Capture the cell that displays the provided text and extract its [X, Y] central coordinate. 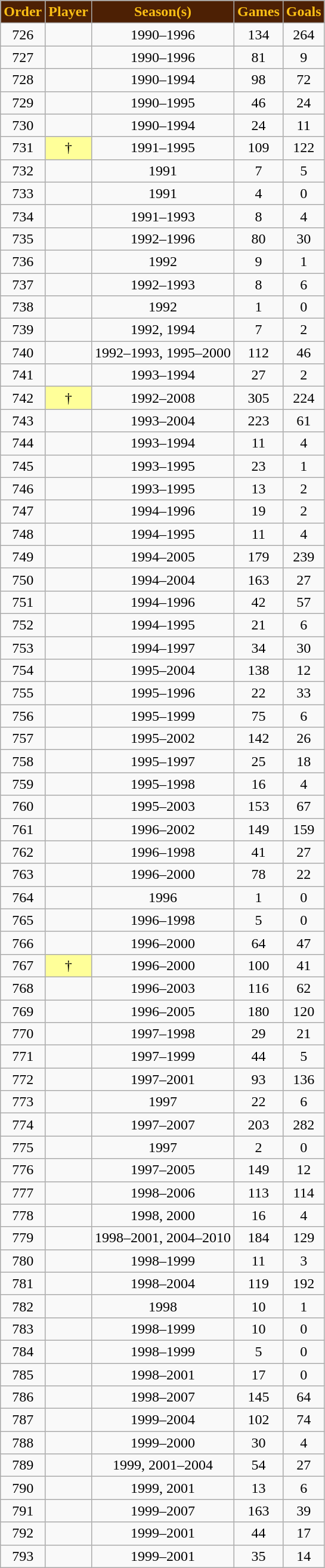
760 [23, 807]
42 [259, 602]
138 [259, 671]
120 [304, 1011]
742 [23, 398]
305 [259, 398]
1998 [162, 1306]
192 [304, 1283]
783 [23, 1329]
75 [259, 716]
179 [259, 557]
74 [304, 1420]
1992–1996 [162, 239]
754 [23, 671]
136 [304, 1079]
788 [23, 1443]
102 [259, 1420]
738 [23, 307]
1995–1997 [162, 761]
1996–2003 [162, 988]
734 [23, 216]
731 [23, 148]
784 [23, 1351]
749 [23, 557]
755 [23, 693]
1997–2001 [162, 1079]
763 [23, 875]
80 [259, 239]
1998–2007 [162, 1397]
741 [23, 375]
767 [23, 965]
25 [259, 761]
1999, 2001 [162, 1488]
735 [23, 239]
282 [304, 1125]
1994–1997 [162, 647]
1995–2003 [162, 807]
748 [23, 534]
39 [304, 1511]
1994–2004 [162, 579]
98 [259, 80]
1995–2002 [162, 739]
1998, 2000 [162, 1215]
134 [259, 35]
119 [259, 1283]
777 [23, 1193]
785 [23, 1374]
1999, 2001–2004 [162, 1465]
1997–2007 [162, 1125]
737 [23, 285]
766 [23, 943]
29 [259, 1034]
203 [259, 1125]
769 [23, 1011]
747 [23, 511]
1995–2004 [162, 671]
264 [304, 35]
1995–1998 [162, 784]
113 [259, 1193]
768 [23, 988]
114 [304, 1193]
1999–2000 [162, 1443]
1991–1995 [162, 148]
1999–2007 [162, 1511]
758 [23, 761]
Games [259, 12]
793 [23, 1556]
746 [23, 489]
780 [23, 1261]
Season(s) [162, 12]
789 [23, 1465]
736 [23, 261]
1998–2001, 2004–2010 [162, 1238]
752 [23, 625]
100 [259, 965]
1994–2005 [162, 557]
81 [259, 57]
23 [259, 466]
1996–2002 [162, 829]
224 [304, 398]
739 [23, 330]
1998–2004 [162, 1283]
109 [259, 148]
727 [23, 57]
223 [259, 421]
1997–2005 [162, 1170]
751 [23, 602]
3 [304, 1261]
116 [259, 988]
78 [259, 875]
732 [23, 171]
1999–2004 [162, 1420]
1992–2008 [162, 398]
733 [23, 193]
72 [304, 80]
782 [23, 1306]
740 [23, 353]
Goals [304, 12]
779 [23, 1238]
122 [304, 148]
1990–1995 [162, 103]
744 [23, 443]
743 [23, 421]
62 [304, 988]
730 [23, 125]
1992, 1994 [162, 330]
47 [304, 943]
745 [23, 466]
771 [23, 1057]
759 [23, 784]
1998–2006 [162, 1193]
781 [23, 1283]
770 [23, 1034]
1992–1993, 1995–2000 [162, 353]
1997–1998 [162, 1034]
93 [259, 1079]
1997–1999 [162, 1057]
792 [23, 1533]
1993–2004 [162, 421]
1996–2005 [162, 1011]
761 [23, 829]
756 [23, 716]
787 [23, 1420]
1995–1999 [162, 716]
14 [304, 1556]
753 [23, 647]
34 [259, 647]
1995–1996 [162, 693]
728 [23, 80]
774 [23, 1125]
1991–1993 [162, 216]
775 [23, 1147]
239 [304, 557]
778 [23, 1215]
772 [23, 1079]
129 [304, 1238]
142 [259, 739]
67 [304, 807]
773 [23, 1102]
61 [304, 421]
145 [259, 1397]
786 [23, 1397]
159 [304, 829]
729 [23, 103]
35 [259, 1556]
180 [259, 1011]
1996 [162, 897]
26 [304, 739]
757 [23, 739]
791 [23, 1511]
776 [23, 1170]
33 [304, 693]
184 [259, 1238]
Player [69, 12]
Order [23, 12]
750 [23, 579]
19 [259, 511]
764 [23, 897]
18 [304, 761]
153 [259, 807]
765 [23, 920]
790 [23, 1488]
112 [259, 353]
1998–2001 [162, 1374]
726 [23, 35]
1992–1993 [162, 285]
57 [304, 602]
54 [259, 1465]
762 [23, 852]
